Determine the (X, Y) coordinate at the center of the cell enclosing the given text.  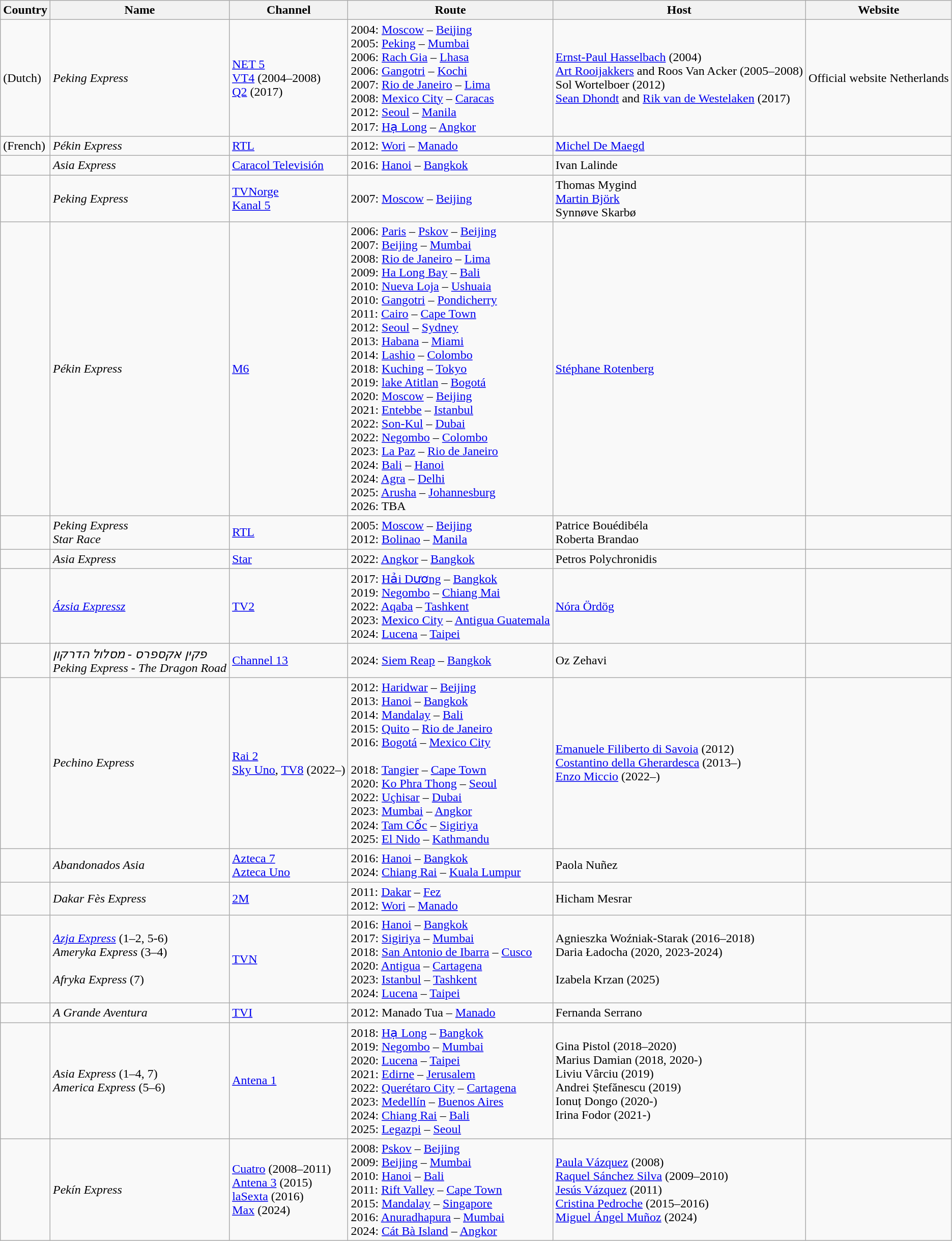
Channel (289, 10)
Caracol Televisión (289, 165)
Azja Express (1–2, 5-6)Ameryka Express (3–4)Afryka Express (7) (139, 959)
Host (679, 10)
Cuatro (2008–2011)Antena 3 (2015)laSexta (2016) Max (2024) (289, 1190)
Paula Vázquez (2008)Raquel Sánchez Silva (2009–2010)Jesús Vázquez (2011)Cristina Pedroche (2015–2016) Miguel Ángel Muñoz (2024) (679, 1190)
Ernst-Paul Hasselbach (2004)Art Rooijakkers and Roos Van Acker (2005–2008)Sol Wortelboer (2012)Sean Dhondt and Rik van de Westelaken (2017) (679, 78)
Pechino Express (139, 764)
NET 5VT4 (2004–2008)Q2 (2017) (289, 78)
M6 (289, 369)
2022: Angkor – Bangkok (450, 559)
Michel De Maegd (679, 146)
Azteca 7 Azteca Uno (289, 865)
(French) (25, 146)
Oz Zehavi (679, 661)
Peking ExpressStar Race (139, 532)
Paola Nuñez (679, 865)
2011: Dakar – Fez2012: Wori – Manado (450, 898)
Route (450, 10)
2016: Hanoi – Bangkok 2024: Chiang Rai – Kuala Lumpur (450, 865)
(Dutch) (25, 78)
Antena 1 (289, 1081)
Ivan Lalinde (679, 165)
2005: Moscow – Beijing2012: Bolinao – Manila (450, 532)
Channel 13 (289, 661)
2017: Hải Dương – Bangkok2019: Negombo – Chiang Mai2022: Aqaba – Tashkent 2023: Mexico City – Antigua Guatemala 2024: Lucena – Taipei (450, 606)
Agnieszka Woźniak-Starak (2016–2018)Daria Ładocha (2020, 2023-2024)Izabela Krzan (2025) (679, 959)
Gina Pistol (2018–2020)Marius Damian (2018, 2020-)Liviu Vârciu (2019)Andrei Ștefănescu (2019)Ionuț Dongo (2020-) Irina Fodor (2021-) (679, 1081)
Patrice BouédibélaRoberta Brandao (679, 532)
2012: Manado Tua – Manado (450, 1013)
Ázsia Expressz (139, 606)
Asia Express (1–4, 7)America Express (5–6) (139, 1081)
Rai 2 Sky Uno, TV8 (2022–) (289, 764)
Pekín Express (139, 1190)
Fernanda Serrano (679, 1013)
פקין אקספרס - מסלול הדרקוןPeking Express - The Dragon Road (139, 661)
2012: Wori – Manado (450, 146)
TVN (289, 959)
Website (878, 10)
TVI (289, 1013)
Star (289, 559)
A Grande Aventura (139, 1013)
Nóra Ördög (679, 606)
2016: Hanoi – Bangkok (450, 165)
Country (25, 10)
Thomas MygindMartin BjörkSynnøve Skarbø (679, 199)
Petros Polychronidis (679, 559)
Stéphane Rotenberg (679, 369)
2007: Moscow – Beijing (450, 199)
Name (139, 10)
Dakar Fès Express (139, 898)
2024: Siem Reap – Bangkok (450, 661)
Emanuele Filiberto di Savoia (2012)Costantino della Gherardesca (2013–)Enzo Miccio (2022–) (679, 764)
TVNorgeKanal 5 (289, 199)
Abandonados Asia (139, 865)
Official website Netherlands (878, 78)
Hicham Mesrar (679, 898)
2M (289, 898)
TV2 (289, 606)
